Pinpoint the cell where the given text exists, returning its (X, Y) midpoint coordinate. 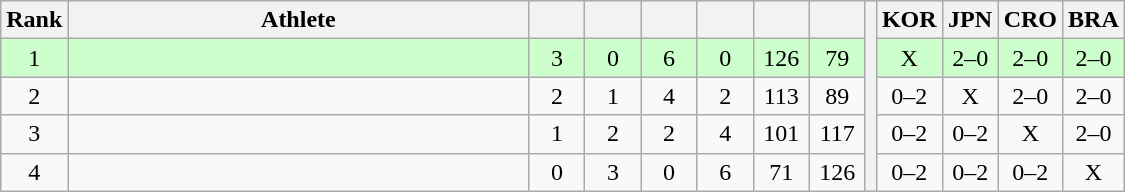
Rank (34, 20)
113 (781, 96)
89 (837, 96)
71 (781, 172)
117 (837, 134)
JPN (970, 20)
CRO (1030, 20)
Athlete (298, 20)
BRA (1094, 20)
79 (837, 58)
KOR (909, 20)
101 (781, 134)
